Identify which cell holds the provided text, then report its [X, Y] central coordinate. 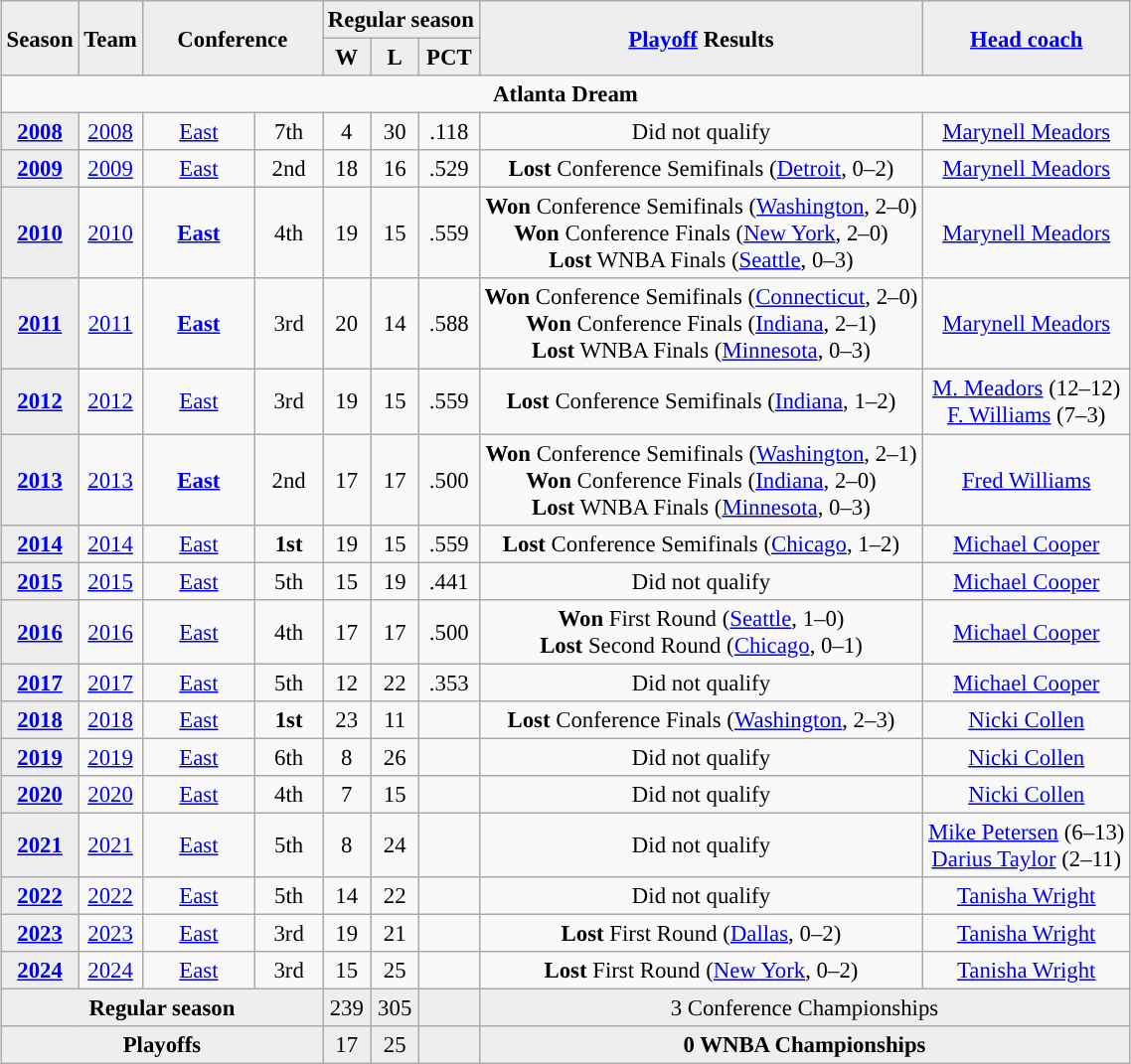
Head coach [1027, 38]
7th [289, 132]
Conference [233, 38]
Lost Conference Semifinals (Indiana, 1–2) [702, 401]
.588 [449, 324]
12 [347, 683]
Lost Conference Semifinals (Detroit, 0–2) [702, 169]
16 [395, 169]
30 [395, 132]
23 [347, 720]
Playoff Results [702, 38]
W [347, 58]
PCT [449, 58]
.441 [449, 581]
Mike Petersen (6–13)Darius Taylor (2–11) [1027, 844]
239 [347, 1008]
6th [289, 757]
Won First Round (Seattle, 1–0)Lost Second Round (Chicago, 0–1) [702, 632]
26 [395, 757]
Team [110, 38]
7 [347, 795]
.118 [449, 132]
11 [395, 720]
18 [347, 169]
21 [395, 934]
Won Conference Semifinals (Washington, 2–0)Won Conference Finals (New York, 2–0)Lost WNBA Finals (Seattle, 0–3) [702, 233]
Lost Conference Finals (Washington, 2–3) [702, 720]
.529 [449, 169]
.353 [449, 683]
M. Meadors (12–12)F. Williams (7–3) [1027, 401]
Won Conference Semifinals (Washington, 2–1)Won Conference Finals (Indiana, 2–0)Lost WNBA Finals (Minnesota, 0–3) [702, 480]
24 [395, 844]
Lost First Round (Dallas, 0–2) [702, 934]
Won Conference Semifinals (Connecticut, 2–0)Won Conference Finals (Indiana, 2–1)Lost WNBA Finals (Minnesota, 0–3) [702, 324]
0 WNBA Championships [805, 1045]
20 [347, 324]
3 Conference Championships [805, 1008]
4 [347, 132]
L [395, 58]
Lost First Round (New York, 0–2) [702, 971]
Lost Conference Semifinals (Chicago, 1–2) [702, 543]
Atlanta Dream [565, 94]
305 [395, 1008]
Fred Williams [1027, 480]
Season [40, 38]
Playoffs [161, 1045]
